Locate the cell with the specified text and output its [X, Y] center coordinate. 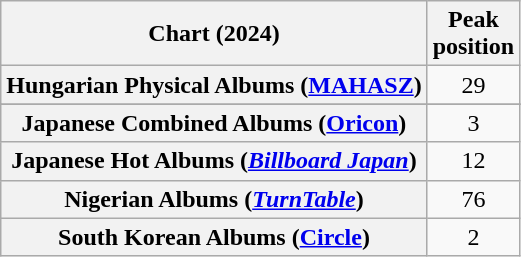
2 [473, 237]
76 [473, 199]
Japanese Hot Albums (Billboard Japan) [214, 161]
3 [473, 123]
Chart (2024) [214, 34]
Hungarian Physical Albums (MAHASZ) [214, 85]
Peakposition [473, 34]
Nigerian Albums (TurnTable) [214, 199]
South Korean Albums (Circle) [214, 237]
Japanese Combined Albums (Oricon) [214, 123]
29 [473, 85]
12 [473, 161]
